Detect which cell encompasses the target text, then output its (x, y) center coordinate. 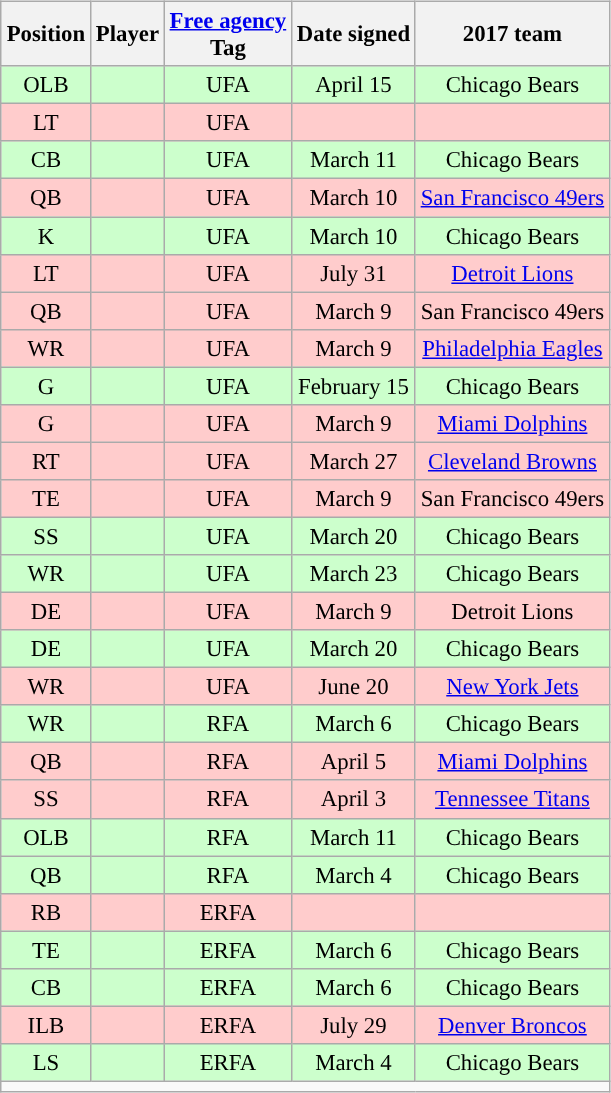
ILB (46, 1025)
Cleveland Browns (512, 461)
Position (46, 34)
Denver Broncos (512, 1025)
Philadelphia Eagles (512, 348)
New York Jets (512, 687)
Player (127, 34)
Date signed (354, 34)
June 20 (354, 687)
July 29 (354, 1025)
March 23 (354, 574)
April 3 (354, 799)
RB (46, 912)
April 5 (354, 762)
RT (46, 461)
2017 team (512, 34)
LS (46, 1063)
July 31 (354, 273)
Tennessee Titans (512, 799)
March 27 (354, 461)
Free agencyTag (228, 34)
April 15 (354, 85)
K (46, 235)
February 15 (354, 386)
